Locate the cell with the specified text and output its (x, y) center coordinate. 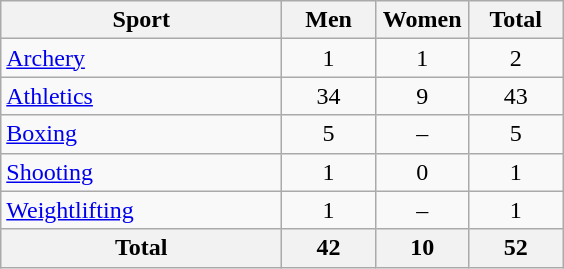
52 (516, 248)
10 (422, 248)
34 (329, 96)
Athletics (142, 96)
Sport (142, 20)
Archery (142, 58)
2 (516, 58)
42 (329, 248)
Women (422, 20)
Boxing (142, 134)
Shooting (142, 172)
Men (329, 20)
0 (422, 172)
Weightlifting (142, 210)
9 (422, 96)
43 (516, 96)
